Provide the (x, y) coordinate of the cell's center where the given text is located.  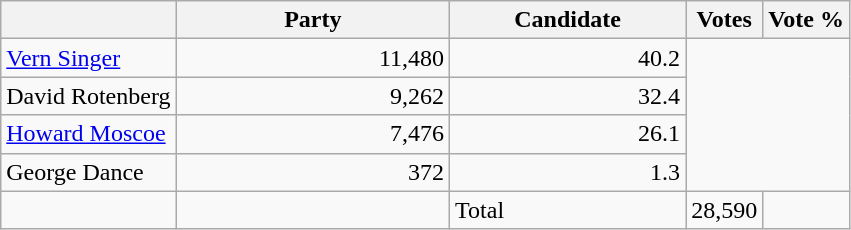
26.1 (568, 134)
Party (313, 20)
Candidate (568, 20)
Howard Moscoe (88, 134)
David Rotenberg (88, 96)
372 (313, 172)
9,262 (313, 96)
11,480 (313, 58)
32.4 (568, 96)
Vote % (806, 20)
Vern Singer (88, 58)
40.2 (568, 58)
28,590 (724, 210)
George Dance (88, 172)
7,476 (313, 134)
Total (568, 210)
1.3 (568, 172)
Votes (724, 20)
